Search for the cell housing the specified text and yield its [X, Y] center coordinate. 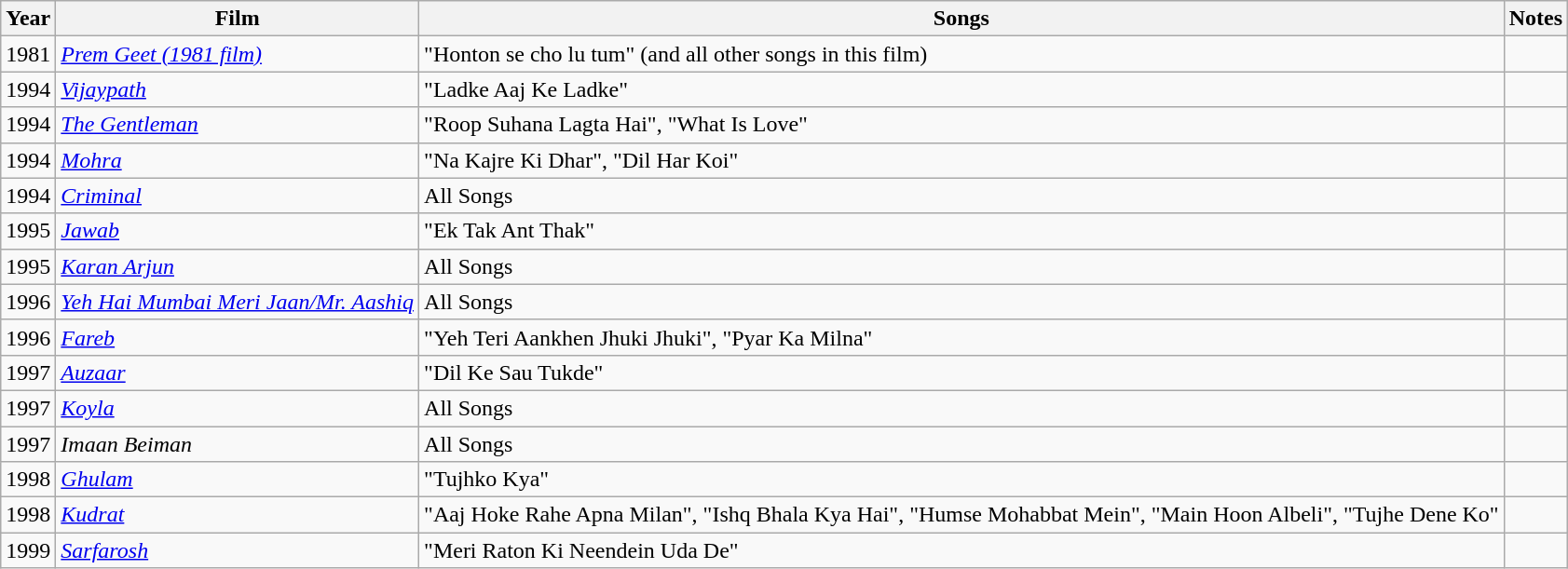
Jawab [238, 231]
The Gentleman [238, 125]
"Yeh Teri Aankhen Jhuki Jhuki", "Pyar Ka Milna" [961, 337]
"Dil Ke Sau Tukde" [961, 373]
"Ek Tak Ant Thak" [961, 231]
Fareb [238, 337]
"Aaj Hoke Rahe Apna Milan", "Ishq Bhala Kya Hai", "Humse Mohabbat Mein", "Main Hoon Albeli", "Tujhe Dene Ko" [961, 515]
Karan Arjun [238, 266]
Koyla [238, 408]
"Meri Raton Ki Neendein Uda De" [961, 550]
Mohra [238, 160]
Ghulam [238, 480]
"Tujhko Kya" [961, 480]
Prem Geet (1981 film) [238, 54]
"Honton se cho lu tum" (and all other songs in this film) [961, 54]
Songs [961, 19]
"Na Kajre Ki Dhar", "Dil Har Koi" [961, 160]
Imaan Beiman [238, 444]
Notes [1535, 19]
1999 [28, 550]
Vijaypath [238, 89]
Kudrat [238, 515]
Criminal [238, 196]
1981 [28, 54]
Auzaar [238, 373]
Yeh Hai Mumbai Meri Jaan/Mr. Aashiq [238, 302]
Film [238, 19]
Sarfarosh [238, 550]
"Ladke Aaj Ke Ladke" [961, 89]
"Roop Suhana Lagta Hai", "What Is Love" [961, 125]
Year [28, 19]
